Detect which cell encompasses the target text, then output its [x, y] center coordinate. 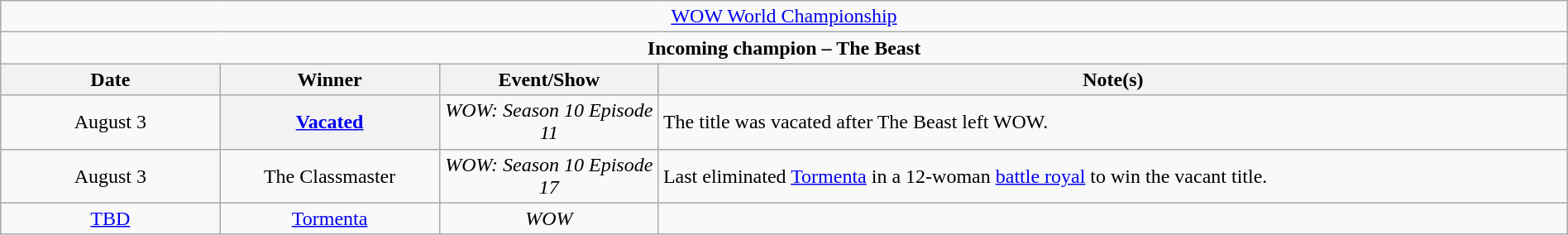
Event/Show [549, 79]
Vacated [329, 122]
TBD [111, 218]
The title was vacated after The Beast left WOW. [1113, 122]
Tormenta [329, 218]
WOW [549, 218]
WOW: Season 10 Episode 11 [549, 122]
Date [111, 79]
Last eliminated Tormenta in a 12-woman battle royal to win the vacant title. [1113, 175]
WOW World Championship [784, 17]
Note(s) [1113, 79]
Winner [329, 79]
Incoming champion – The Beast [784, 48]
The Classmaster [329, 175]
WOW: Season 10 Episode 17 [549, 175]
